Return [X, Y] of the center of cell containing provided text 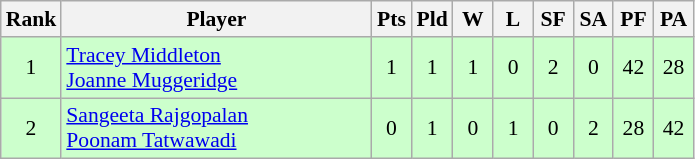
Pld [432, 19]
L [513, 19]
W [473, 19]
PF [633, 19]
Player [216, 19]
Pts [391, 19]
PA [673, 19]
Rank [32, 19]
Sangeeta Rajgopalan Poonam Tatwawadi [216, 128]
Tracey Middleton Joanne Muggeridge [216, 68]
SA [593, 19]
SF [553, 19]
